Capture the cell that displays the provided text and extract its [X, Y] central coordinate. 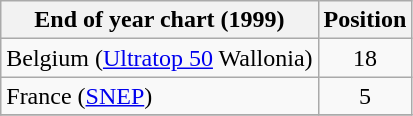
End of year chart (1999) [160, 20]
France (SNEP) [160, 96]
5 [365, 96]
Belgium (Ultratop 50 Wallonia) [160, 58]
18 [365, 58]
Position [365, 20]
